Search for the cell housing the specified text and yield its [X, Y] center coordinate. 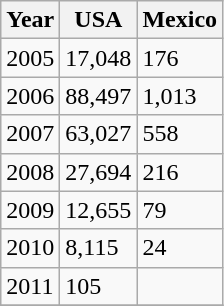
1,013 [180, 96]
2011 [30, 286]
2007 [30, 134]
2009 [30, 210]
79 [180, 210]
2008 [30, 172]
17,048 [98, 58]
USA [98, 20]
Year [30, 20]
Mexico [180, 20]
105 [98, 286]
2005 [30, 58]
2006 [30, 96]
27,694 [98, 172]
12,655 [98, 210]
8,115 [98, 248]
176 [180, 58]
216 [180, 172]
2010 [30, 248]
88,497 [98, 96]
24 [180, 248]
558 [180, 134]
63,027 [98, 134]
